Extract the [X, Y] coordinate from the center of the cell holding the provided text.  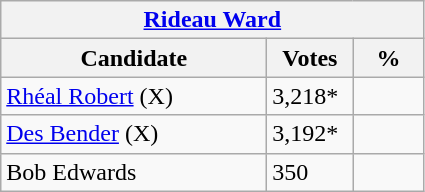
% [388, 58]
3,218* [310, 96]
Rhéal Robert (X) [134, 96]
Votes [310, 58]
350 [310, 172]
Candidate [134, 58]
Rideau Ward [212, 20]
3,192* [310, 134]
Des Bender (X) [134, 134]
Bob Edwards [134, 172]
